From the cell containing the given text, extract its center point as [X, Y] coordinate. 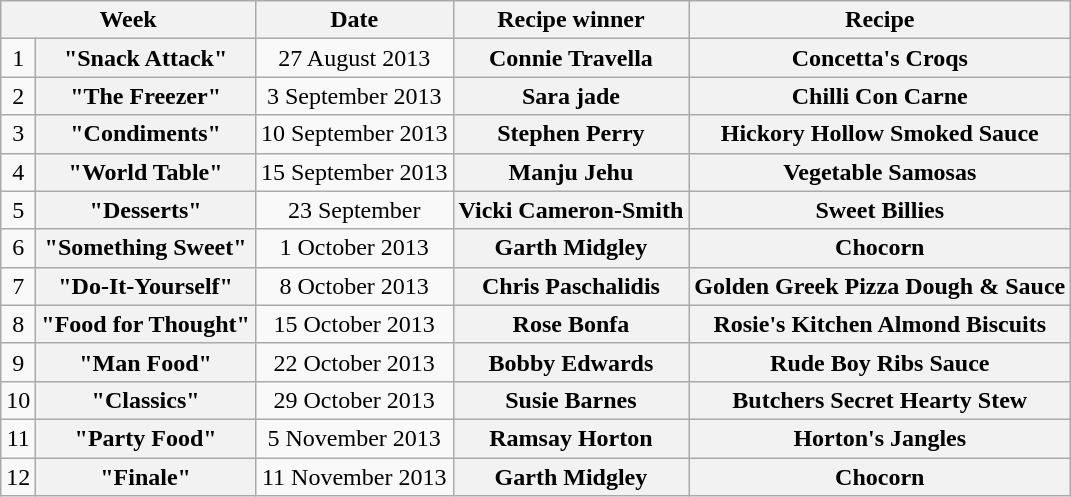
Sweet Billies [880, 210]
"Do-It-Yourself" [146, 286]
Manju Jehu [571, 172]
Date [354, 20]
Bobby Edwards [571, 362]
Chris Paschalidis [571, 286]
Rosie's Kitchen Almond Biscuits [880, 324]
1 October 2013 [354, 248]
Hickory Hollow Smoked Sauce [880, 134]
Vicki Cameron-Smith [571, 210]
Susie Barnes [571, 400]
7 [18, 286]
12 [18, 477]
4 [18, 172]
23 September [354, 210]
"Man Food" [146, 362]
1 [18, 58]
15 October 2013 [354, 324]
Sara jade [571, 96]
27 August 2013 [354, 58]
Vegetable Samosas [880, 172]
6 [18, 248]
Butchers Secret Hearty Stew [880, 400]
"Classics" [146, 400]
"Finale" [146, 477]
Chilli Con Carne [880, 96]
"Snack Attack" [146, 58]
11 [18, 438]
Stephen Perry [571, 134]
"Something Sweet" [146, 248]
Recipe winner [571, 20]
Connie Travella [571, 58]
"Desserts" [146, 210]
3 September 2013 [354, 96]
15 September 2013 [354, 172]
22 October 2013 [354, 362]
Rude Boy Ribs Sauce [880, 362]
"World Table" [146, 172]
8 [18, 324]
8 October 2013 [354, 286]
5 November 2013 [354, 438]
10 [18, 400]
"Food for Thought" [146, 324]
"Party Food" [146, 438]
Ramsay Horton [571, 438]
Rose Bonfa [571, 324]
10 September 2013 [354, 134]
5 [18, 210]
Horton's Jangles [880, 438]
29 October 2013 [354, 400]
11 November 2013 [354, 477]
"Condiments" [146, 134]
Week [128, 20]
Recipe [880, 20]
Golden Greek Pizza Dough & Sauce [880, 286]
"The Freezer" [146, 96]
9 [18, 362]
3 [18, 134]
2 [18, 96]
Concetta's Croqs [880, 58]
